Capture the cell that displays the provided text and extract its (X, Y) central coordinate. 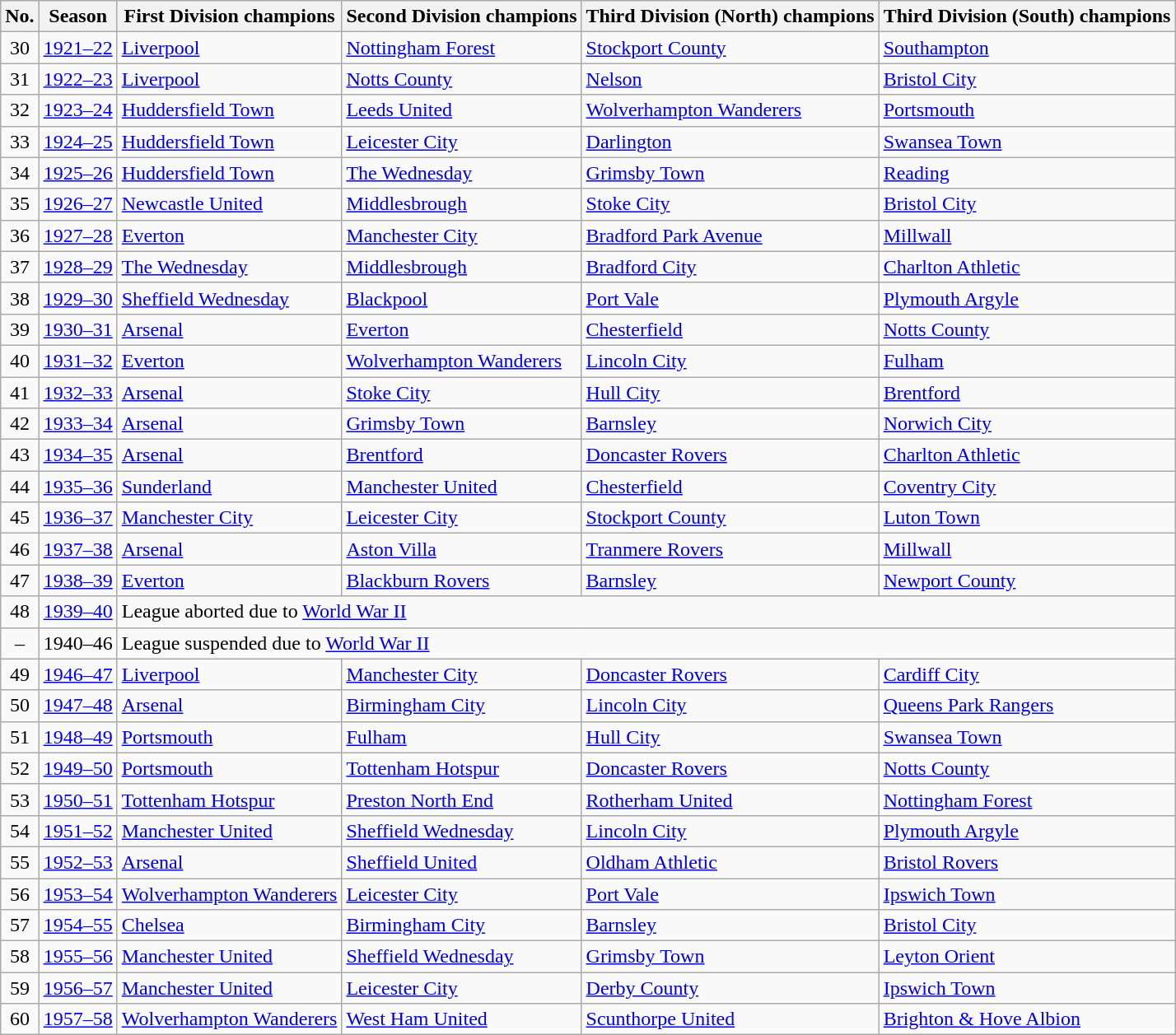
1939–40 (77, 612)
Aston Villa (461, 549)
– (20, 643)
60 (20, 1019)
56 (20, 893)
1938–39 (77, 580)
1931–32 (77, 361)
43 (20, 455)
59 (20, 988)
47 (20, 580)
1956–57 (77, 988)
Norwich City (1027, 424)
36 (20, 235)
Newport County (1027, 580)
Scunthorpe United (730, 1019)
54 (20, 831)
1932–33 (77, 393)
32 (20, 110)
1923–24 (77, 110)
1946–47 (77, 674)
Leyton Orient (1027, 957)
Sunderland (229, 487)
Third Division (North) champions (730, 16)
1922–23 (77, 79)
Leeds United (461, 110)
Coventry City (1027, 487)
1951–52 (77, 831)
1926–27 (77, 204)
1924–25 (77, 142)
Nelson (730, 79)
No. (20, 16)
Third Division (South) champions (1027, 16)
1948–49 (77, 737)
1937–38 (77, 549)
37 (20, 267)
35 (20, 204)
50 (20, 706)
57 (20, 925)
45 (20, 518)
Oldham Athletic (730, 862)
1954–55 (77, 925)
Darlington (730, 142)
1933–34 (77, 424)
40 (20, 361)
Rotherham United (730, 800)
Derby County (730, 988)
1957–58 (77, 1019)
Chelsea (229, 925)
Blackpool (461, 298)
Newcastle United (229, 204)
Southampton (1027, 48)
Brighton & Hove Albion (1027, 1019)
55 (20, 862)
48 (20, 612)
1936–37 (77, 518)
Queens Park Rangers (1027, 706)
Reading (1027, 173)
1934–35 (77, 455)
1929–30 (77, 298)
51 (20, 737)
Bradford Park Avenue (730, 235)
1953–54 (77, 893)
1921–22 (77, 48)
1940–46 (77, 643)
West Ham United (461, 1019)
League suspended due to World War II (646, 643)
31 (20, 79)
1930–31 (77, 329)
49 (20, 674)
1950–51 (77, 800)
39 (20, 329)
34 (20, 173)
46 (20, 549)
Blackburn Rovers (461, 580)
1925–26 (77, 173)
Luton Town (1027, 518)
Second Division champions (461, 16)
52 (20, 768)
Cardiff City (1027, 674)
1947–48 (77, 706)
1949–50 (77, 768)
1955–56 (77, 957)
44 (20, 487)
53 (20, 800)
58 (20, 957)
41 (20, 393)
Season (77, 16)
Sheffield United (461, 862)
33 (20, 142)
1928–29 (77, 267)
First Division champions (229, 16)
1952–53 (77, 862)
Bristol Rovers (1027, 862)
Bradford City (730, 267)
38 (20, 298)
League aborted due to World War II (646, 612)
Tranmere Rovers (730, 549)
42 (20, 424)
1935–36 (77, 487)
1927–28 (77, 235)
Preston North End (461, 800)
30 (20, 48)
